Extract the (x, y) coordinate from the center of the cell holding the provided text.  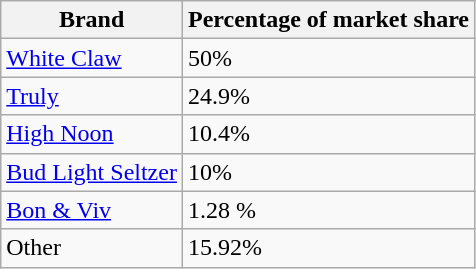
24.9% (328, 96)
High Noon (92, 134)
15.92% (328, 248)
Truly (92, 96)
White Claw (92, 58)
Other (92, 248)
Bud Light Seltzer (92, 172)
50% (328, 58)
1.28 % (328, 210)
10% (328, 172)
10.4% (328, 134)
Percentage of market share (328, 20)
Brand (92, 20)
Bon & Viv (92, 210)
